Detect which cell encompasses the target text, then output its [X, Y] center coordinate. 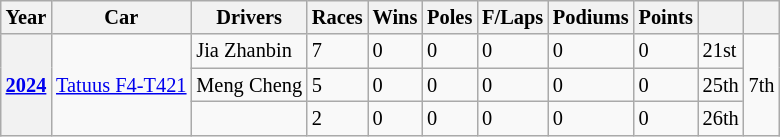
5 [338, 85]
Car [121, 17]
Jia Zhanbin [249, 51]
F/Laps [512, 17]
Meng Cheng [249, 85]
Drivers [249, 17]
Wins [396, 17]
Podiums [591, 17]
Poles [450, 17]
26th [721, 118]
Year [26, 17]
Races [338, 17]
2024 [26, 84]
Tatuus F4-T421 [121, 84]
Points [666, 17]
25th [721, 85]
7th [762, 84]
2 [338, 118]
7 [338, 51]
21st [721, 51]
